Locate the cell with the specified text and output its (X, Y) center coordinate. 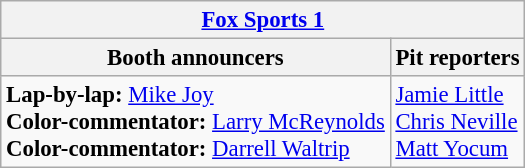
Booth announcers (196, 58)
Lap-by-lap: Mike JoyColor-commentator: Larry McReynoldsColor-commentator: Darrell Waltrip (196, 122)
Fox Sports 1 (263, 20)
Pit reporters (458, 58)
Jamie LittleChris NevilleMatt Yocum (458, 122)
